For the text-containing cell, return its midpoint in (x, y) coordinate format. 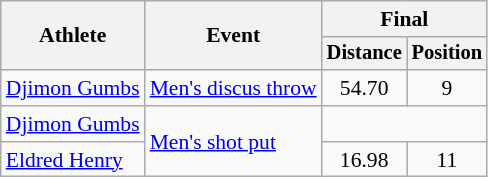
Athlete (73, 36)
Final (404, 19)
Men's discus throw (234, 88)
Event (234, 36)
Men's shot put (234, 142)
9 (447, 88)
Distance (364, 54)
Position (447, 54)
54.70 (364, 88)
